Output the (x, y) coordinate of the center of the cell containing the given text.  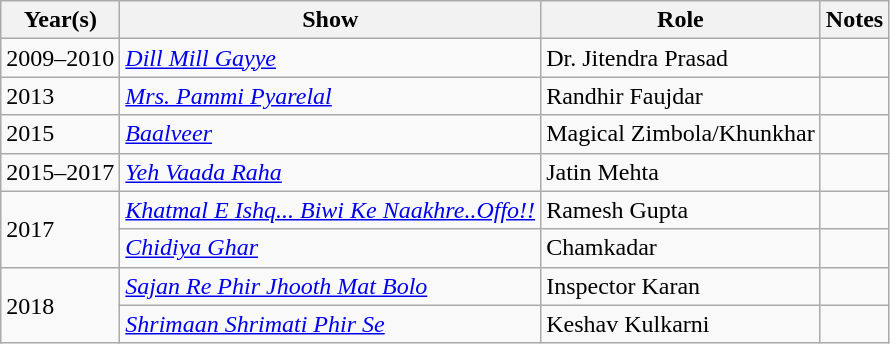
2013 (60, 96)
Show (330, 20)
Ramesh Gupta (681, 210)
Magical Zimbola/Khunkhar (681, 134)
Notes (854, 20)
Randhir Faujdar (681, 96)
Role (681, 20)
Dr. Jitendra Prasad (681, 58)
Shrimaan Shrimati Phir Se (330, 324)
Chidiya Ghar (330, 248)
Baalveer (330, 134)
Yeh Vaada Raha (330, 172)
2015 (60, 134)
Inspector Karan (681, 286)
Khatmal E Ishq... Biwi Ke Naakhre..Offo!! (330, 210)
Mrs. Pammi Pyarelal (330, 96)
2018 (60, 305)
2015–2017 (60, 172)
2009–2010 (60, 58)
Chamkadar (681, 248)
2017 (60, 229)
Year(s) (60, 20)
Dill Mill Gayye (330, 58)
Sajan Re Phir Jhooth Mat Bolo (330, 286)
Keshav Kulkarni (681, 324)
Jatin Mehta (681, 172)
